Output the [x, y] coordinate of the center of the cell containing the given text.  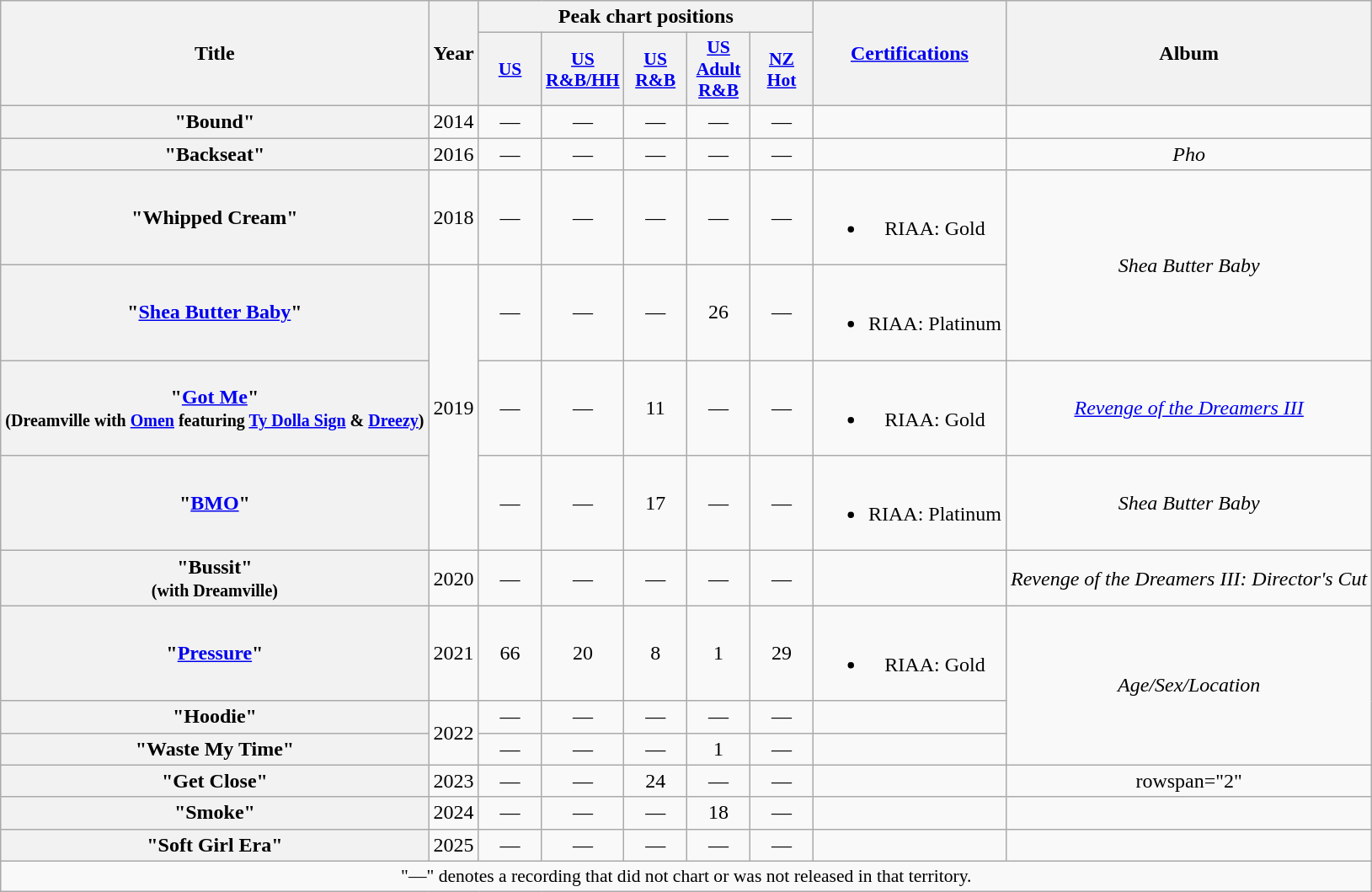
Pho [1189, 154]
2020 [453, 578]
Peak chart positions [645, 17]
NZHot [782, 69]
2021 [453, 654]
Revenge of the Dreamers III: Director's Cut [1189, 578]
USR&B/HH [583, 69]
USR&B [655, 69]
8 [655, 654]
Year [453, 54]
2018 [453, 217]
2019 [453, 408]
Age/Sex/Location [1189, 686]
US [510, 69]
"BMO" [215, 504]
11 [655, 408]
Certifications [910, 54]
"Get Close" [215, 781]
2025 [453, 845]
18 [719, 813]
2023 [453, 781]
Title [215, 54]
Revenge of the Dreamers III [1189, 408]
"Backseat" [215, 154]
24 [655, 781]
rowspan="2" [1189, 781]
"Waste My Time" [215, 749]
20 [583, 654]
"Shea Butter Baby" [215, 313]
29 [782, 654]
"Whipped Cream" [215, 217]
66 [510, 654]
"Hoodie" [215, 717]
2016 [453, 154]
"Pressure" [215, 654]
2014 [453, 121]
"Got Me"(Dreamville with Omen featuring Ty Dolla Sign & Dreezy) [215, 408]
2022 [453, 733]
"Smoke" [215, 813]
"Soft Girl Era" [215, 845]
2024 [453, 813]
Album [1189, 54]
"Bound" [215, 121]
"Bussit"(with Dreamville) [215, 578]
"—" denotes a recording that did not chart or was not released in that territory. [686, 876]
26 [719, 313]
17 [655, 504]
USAdult R&B [719, 69]
